Capture the cell that displays the provided text and extract its [x, y] central coordinate. 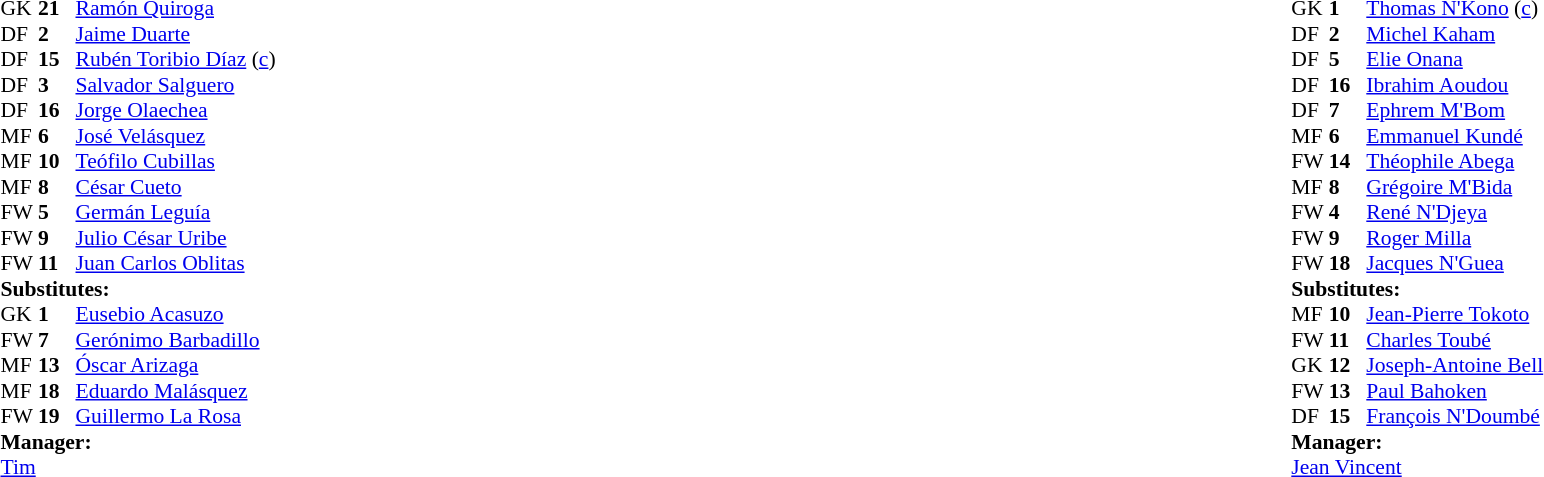
Jorge Olaechea [176, 111]
César Cueto [176, 187]
4 [1348, 213]
Charles Toubé [1454, 340]
Grégoire M'Bida [1454, 187]
Ibrahim Aoudou [1454, 85]
Salvador Salguero [176, 85]
1 [57, 315]
René N'Djeya [1454, 213]
19 [57, 417]
Guillermo La Rosa [176, 417]
Rubén Toribio Díaz (c) [176, 59]
José Velásquez [176, 136]
Teófilo Cubillas [176, 161]
Germán Leguía [176, 213]
Joseph-Antoine Bell [1454, 365]
Eduardo Malásquez [176, 391]
François N'Doumbé [1454, 417]
Juan Carlos Oblitas [176, 263]
3 [57, 85]
Gerónimo Barbadillo [176, 340]
Emmanuel Kundé [1454, 136]
Julio César Uribe [176, 238]
Elie Onana [1454, 59]
14 [1348, 161]
Jean-Pierre Tokoto [1454, 315]
12 [1348, 365]
Roger Milla [1454, 238]
Michel Kaham [1454, 34]
Jacques N'Guea [1454, 263]
Jaime Duarte [176, 34]
Óscar Arizaga [176, 365]
Théophile Abega [1454, 161]
Eusebio Acasuzo [176, 315]
Paul Bahoken [1454, 391]
Ephrem M'Bom [1454, 111]
